Find where the given text appears and provide that cell's center as (X, Y) coordinate. 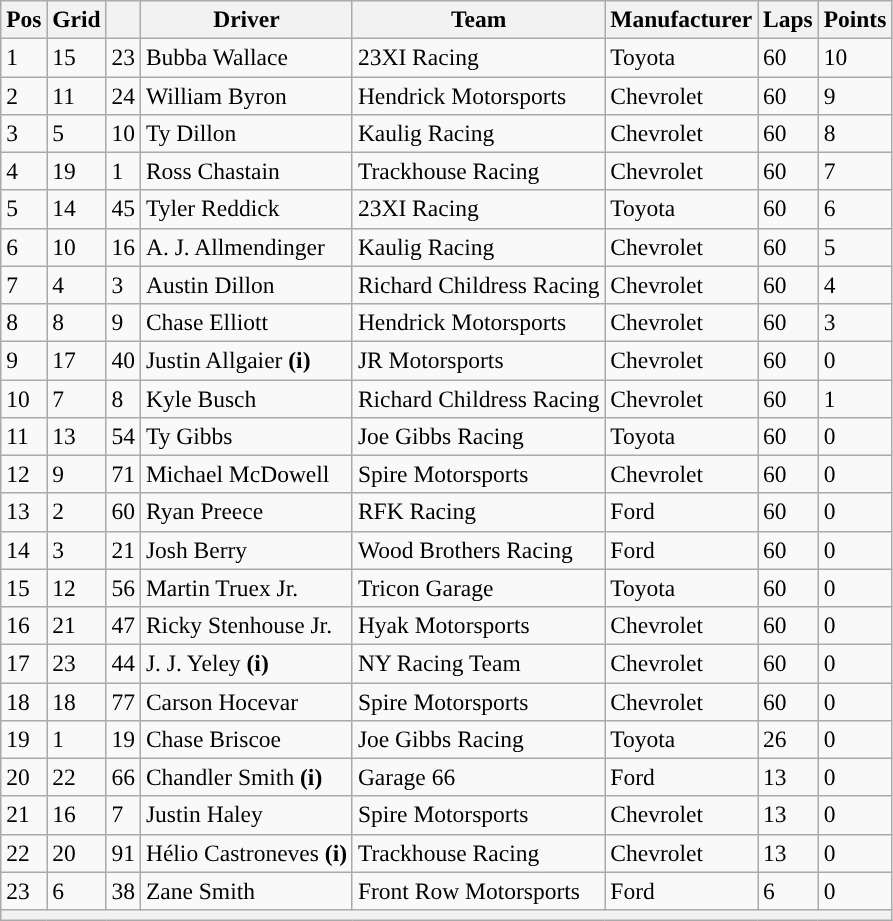
Justin Haley (246, 815)
Tricon Garage (478, 588)
Team (478, 19)
38 (123, 891)
Ross Chastain (246, 171)
Carson Hocevar (246, 701)
Michael McDowell (246, 474)
Bubba Wallace (246, 57)
45 (123, 209)
Front Row Motorsports (478, 891)
Pos (24, 19)
Ryan Preece (246, 512)
Driver (246, 19)
Josh Berry (246, 550)
Justin Allgaier (i) (246, 360)
71 (123, 474)
Ricky Stenhouse Jr. (246, 625)
Manufacturer (682, 19)
47 (123, 625)
Ty Gibbs (246, 436)
40 (123, 360)
91 (123, 853)
24 (123, 95)
Austin Dillon (246, 285)
77 (123, 701)
Chase Briscoe (246, 739)
Zane Smith (246, 891)
Points (855, 19)
William Byron (246, 95)
Hyak Motorsports (478, 625)
Kyle Busch (246, 398)
Chandler Smith (i) (246, 777)
NY Racing Team (478, 663)
Laps (788, 19)
Tyler Reddick (246, 209)
Chase Elliott (246, 322)
56 (123, 588)
JR Motorsports (478, 360)
Martin Truex Jr. (246, 588)
Garage 66 (478, 777)
Hélio Castroneves (i) (246, 853)
54 (123, 436)
RFK Racing (478, 512)
26 (788, 739)
A. J. Allmendinger (246, 247)
66 (123, 777)
Wood Brothers Racing (478, 550)
Grid (76, 19)
44 (123, 663)
J. J. Yeley (i) (246, 663)
Ty Dillon (246, 133)
